Identify which cell holds the provided text, then report its (x, y) central coordinate. 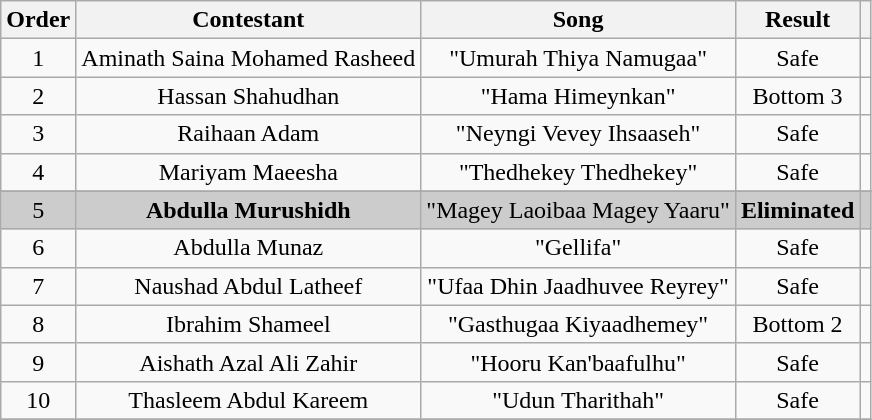
3 (38, 134)
Contestant (248, 20)
4 (38, 172)
10 (38, 400)
"Gellifa" (578, 248)
"Thedhekey Thedhekey" (578, 172)
Raihaan Adam (248, 134)
Result (797, 20)
7 (38, 286)
9 (38, 362)
"Magey Laoibaa Magey Yaaru" (578, 210)
1 (38, 58)
Hassan Shahudhan (248, 96)
6 (38, 248)
"Umurah Thiya Namugaa" (578, 58)
"Neyngi Vevey Ihsaaseh" (578, 134)
Aminath Saina Mohamed Rasheed (248, 58)
Naushad Abdul Latheef (248, 286)
Song (578, 20)
Abdulla Murushidh (248, 210)
"Gasthugaa Kiyaadhemey" (578, 324)
Aishath Azal Ali Zahir (248, 362)
2 (38, 96)
Abdulla Munaz (248, 248)
"Hama Himeynkan" (578, 96)
8 (38, 324)
Bottom 3 (797, 96)
Ibrahim Shameel (248, 324)
5 (38, 210)
Mariyam Maeesha (248, 172)
Eliminated (797, 210)
"Hooru Kan'baafulhu" (578, 362)
Order (38, 20)
Bottom 2 (797, 324)
"Ufaa Dhin Jaadhuvee Reyrey" (578, 286)
Thasleem Abdul Kareem (248, 400)
"Udun Tharithah" (578, 400)
